Determine the [X, Y] coordinate at the center of the cell enclosing the given text.  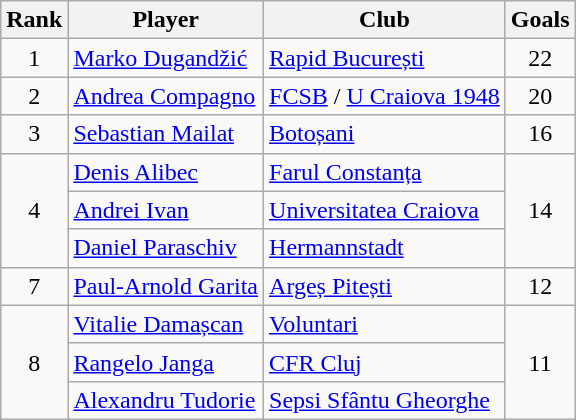
Marko Dugandžić [166, 58]
4 [34, 210]
CFR Cluj [385, 362]
8 [34, 362]
Rank [34, 20]
12 [540, 286]
Hermannstadt [385, 248]
Farul Constanța [385, 172]
Sebastian Mailat [166, 134]
Rangelo Janga [166, 362]
Paul-Arnold Garita [166, 286]
FCSB / U Craiova 1948 [385, 96]
Club [385, 20]
Rapid București [385, 58]
Sepsi Sfântu Gheorghe [385, 400]
Andrea Compagno [166, 96]
20 [540, 96]
14 [540, 210]
11 [540, 362]
Player [166, 20]
Denis Alibec [166, 172]
Daniel Paraschiv [166, 248]
22 [540, 58]
Botoșani [385, 134]
16 [540, 134]
3 [34, 134]
2 [34, 96]
Andrei Ivan [166, 210]
Vitalie Damașcan [166, 324]
Goals [540, 20]
7 [34, 286]
1 [34, 58]
Argeș Pitești [385, 286]
Voluntari [385, 324]
Alexandru Tudorie [166, 400]
Universitatea Craiova [385, 210]
